Return the (X, Y) coordinate for the center point of the cell that contains the specified text.  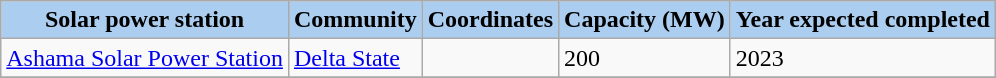
Community (355, 20)
Capacity (MW) (645, 20)
Solar power station (145, 20)
Delta State (355, 58)
Coordinates (490, 20)
Year expected completed (862, 20)
200 (645, 58)
Ashama Solar Power Station (145, 58)
2023 (862, 58)
